Determine the [X, Y] coordinate at the center of the cell enclosing the given text.  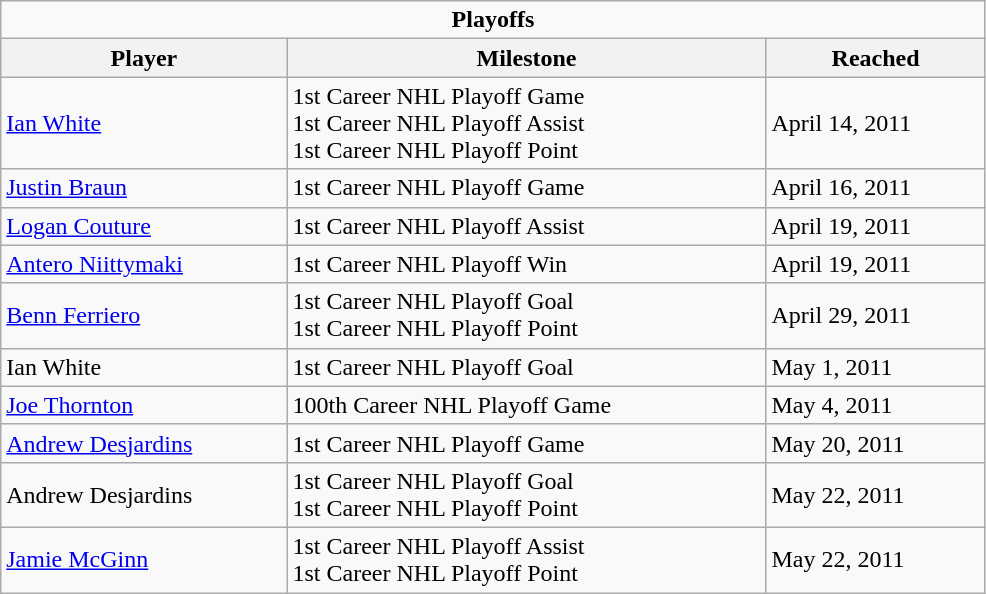
Justin Braun [144, 188]
April 29, 2011 [876, 316]
Reached [876, 58]
Benn Ferriero [144, 316]
April 16, 2011 [876, 188]
Joe Thornton [144, 405]
Jamie McGinn [144, 560]
1st Career NHL Playoff Goal [526, 367]
1st Career NHL Playoff Game1st Career NHL Playoff Assist1st Career NHL Playoff Point [526, 123]
Milestone [526, 58]
April 14, 2011 [876, 123]
Antero Niittymaki [144, 264]
Playoffs [493, 20]
May 4, 2011 [876, 405]
May 20, 2011 [876, 443]
100th Career NHL Playoff Game [526, 405]
1st Career NHL Playoff Assist [526, 226]
May 1, 2011 [876, 367]
1st Career NHL Playoff Win [526, 264]
1st Career NHL Playoff Assist1st Career NHL Playoff Point [526, 560]
Player [144, 58]
Logan Couture [144, 226]
